Pinpoint the cell where the given text exists, returning its (x, y) midpoint coordinate. 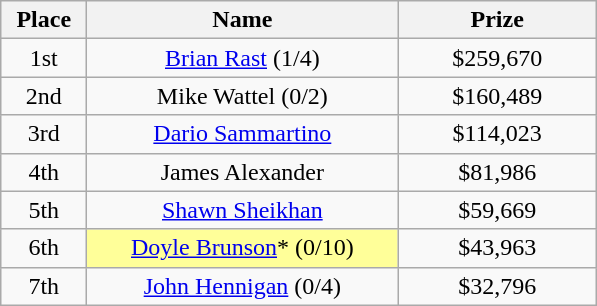
Shawn Sheikhan (242, 210)
Name (242, 20)
5th (44, 210)
$59,669 (498, 210)
$259,670 (498, 58)
$160,489 (498, 96)
$43,963 (498, 248)
John Hennigan (0/4) (242, 286)
James Alexander (242, 172)
Prize (498, 20)
6th (44, 248)
3rd (44, 134)
$81,986 (498, 172)
4th (44, 172)
$32,796 (498, 286)
1st (44, 58)
Mike Wattel (0/2) (242, 96)
Brian Rast (1/4) (242, 58)
$114,023 (498, 134)
Doyle Brunson* (0/10) (242, 248)
2nd (44, 96)
Dario Sammartino (242, 134)
7th (44, 286)
Place (44, 20)
